Output the (x, y) coordinate of the center of the cell containing the given text.  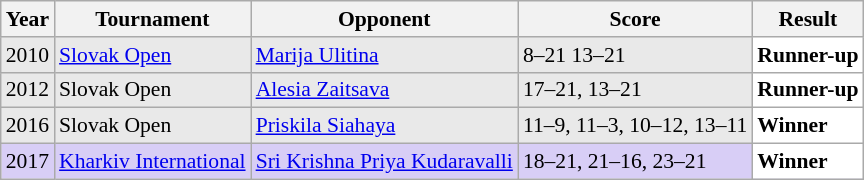
Sri Krishna Priya Kudaravalli (384, 162)
17–21, 13–21 (635, 90)
Priskila Siahaya (384, 126)
2012 (28, 90)
Result (808, 19)
18–21, 21–16, 23–21 (635, 162)
11–9, 11–3, 10–12, 13–11 (635, 126)
Marija Ulitina (384, 55)
Score (635, 19)
2017 (28, 162)
Opponent (384, 19)
Kharkiv International (152, 162)
8–21 13–21 (635, 55)
2016 (28, 126)
2010 (28, 55)
Tournament (152, 19)
Year (28, 19)
Alesia Zaitsava (384, 90)
